Locate the cell with the specified text and output its [x, y] center coordinate. 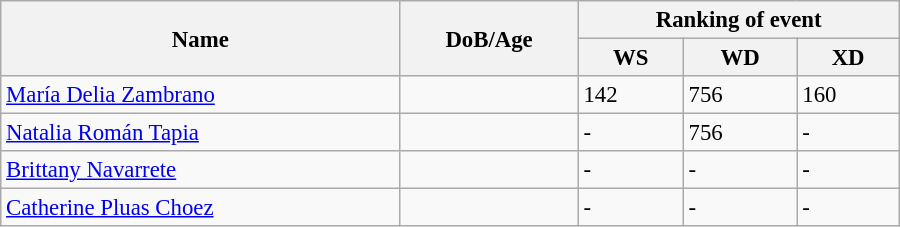
Brittany Navarrete [200, 170]
142 [630, 95]
Catherine Pluas Choez [200, 208]
Name [200, 38]
XD [848, 58]
WS [630, 58]
160 [848, 95]
Ranking of event [738, 20]
DoB/Age [489, 38]
WD [740, 58]
Natalia Román Tapia [200, 133]
María Delia Zambrano [200, 95]
